Provide the [x, y] coordinate of the cell's center where the given text is located.  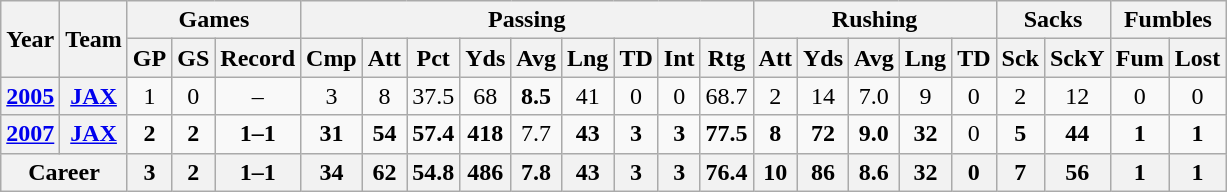
8.6 [874, 172]
Sacks [1053, 20]
Year [30, 39]
77.5 [726, 134]
2007 [30, 134]
14 [822, 96]
Career [64, 172]
54.8 [434, 172]
Sck [1020, 58]
2005 [30, 96]
Pct [434, 58]
Passing [528, 20]
7 [1020, 172]
31 [332, 134]
37.5 [434, 96]
GS [194, 58]
57.4 [434, 134]
9.0 [874, 134]
9 [925, 96]
– [258, 96]
68 [486, 96]
5 [1020, 134]
41 [587, 96]
Record [258, 58]
62 [384, 172]
54 [384, 134]
7.0 [874, 96]
418 [486, 134]
SckY [1077, 58]
7.8 [536, 172]
56 [1077, 172]
10 [775, 172]
Rtg [726, 58]
Cmp [332, 58]
Games [214, 20]
12 [1077, 96]
Fum [1140, 58]
44 [1077, 134]
86 [822, 172]
72 [822, 134]
68.7 [726, 96]
Fumbles [1168, 20]
76.4 [726, 172]
34 [332, 172]
Rushing [874, 20]
7.7 [536, 134]
486 [486, 172]
Lost [1197, 58]
Team [94, 39]
GP [149, 58]
8.5 [536, 96]
Int [679, 58]
